Locate the cell with the specified text and output its [X, Y] center coordinate. 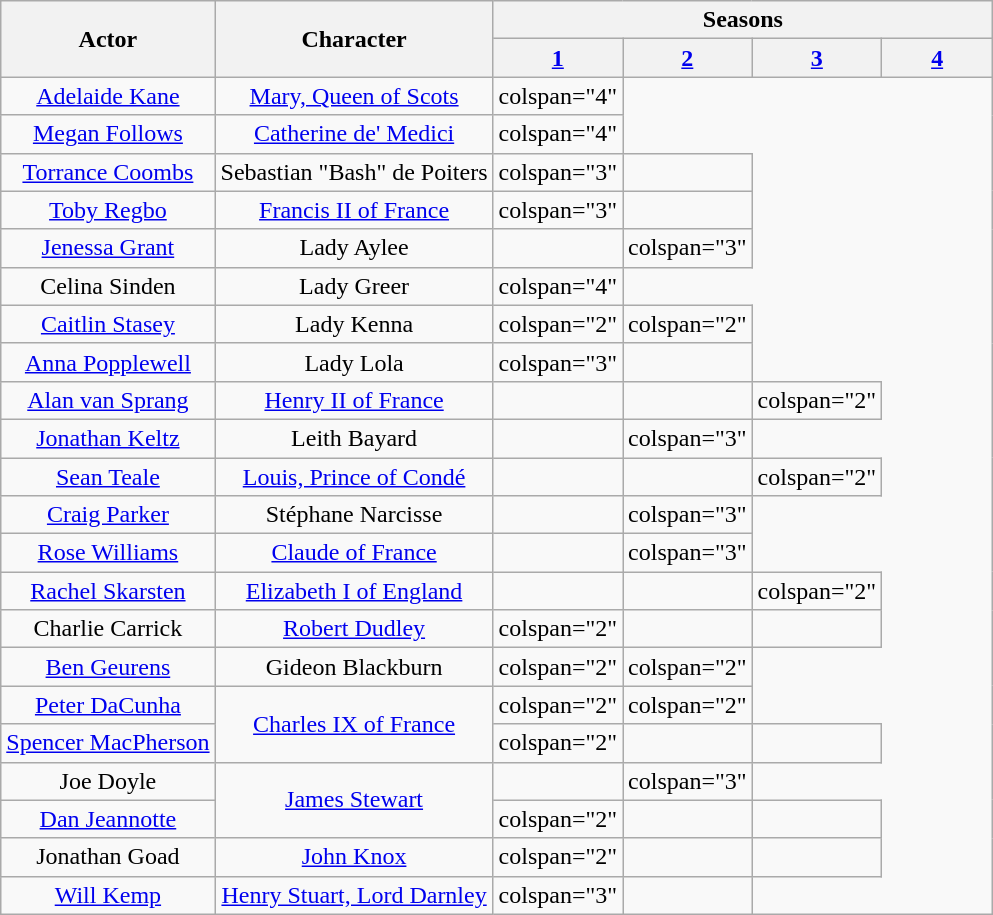
Lady Lola [354, 362]
Spencer MacPherson [108, 743]
Catherine de' Medici [354, 134]
Celina Sinden [108, 286]
Henry Stuart, Lord Darnley [354, 895]
Sebastian "Bash" de Poiters [354, 172]
Megan Follows [108, 134]
Craig Parker [108, 515]
Rachel Skarsten [108, 591]
Lady Kenna [354, 324]
Dan Jeannotte [108, 819]
Joe Doyle [108, 781]
Robert Dudley [354, 629]
Anna Popplewell [108, 362]
Actor [108, 39]
3 [817, 58]
Elizabeth I of England [354, 591]
Claude of France [354, 553]
Lady Aylee [354, 248]
Charlie Carrick [108, 629]
John Knox [354, 857]
Caitlin Stasey [108, 324]
Toby Regbo [108, 210]
2 [688, 58]
Henry II of France [354, 400]
Alan van Sprang [108, 400]
Jonathan Keltz [108, 438]
1 [558, 58]
Adelaide Kane [108, 96]
James Stewart [354, 800]
Gideon Blackburn [354, 667]
Leith Bayard [354, 438]
Character [354, 39]
Louis, Prince of Condé [354, 477]
Rose Williams [108, 553]
Seasons [743, 20]
Ben Geurens [108, 667]
Peter DaCunha [108, 705]
Sean Teale [108, 477]
Charles IX of France [354, 724]
Jonathan Goad [108, 857]
Jenessa Grant [108, 248]
Will Kemp [108, 895]
Lady Greer [354, 286]
Stéphane Narcisse [354, 515]
Francis II of France [354, 210]
4 [938, 58]
Torrance Coombs [108, 172]
Mary, Queen of Scots [354, 96]
